Locate the cell with the specified text and output its [X, Y] center coordinate. 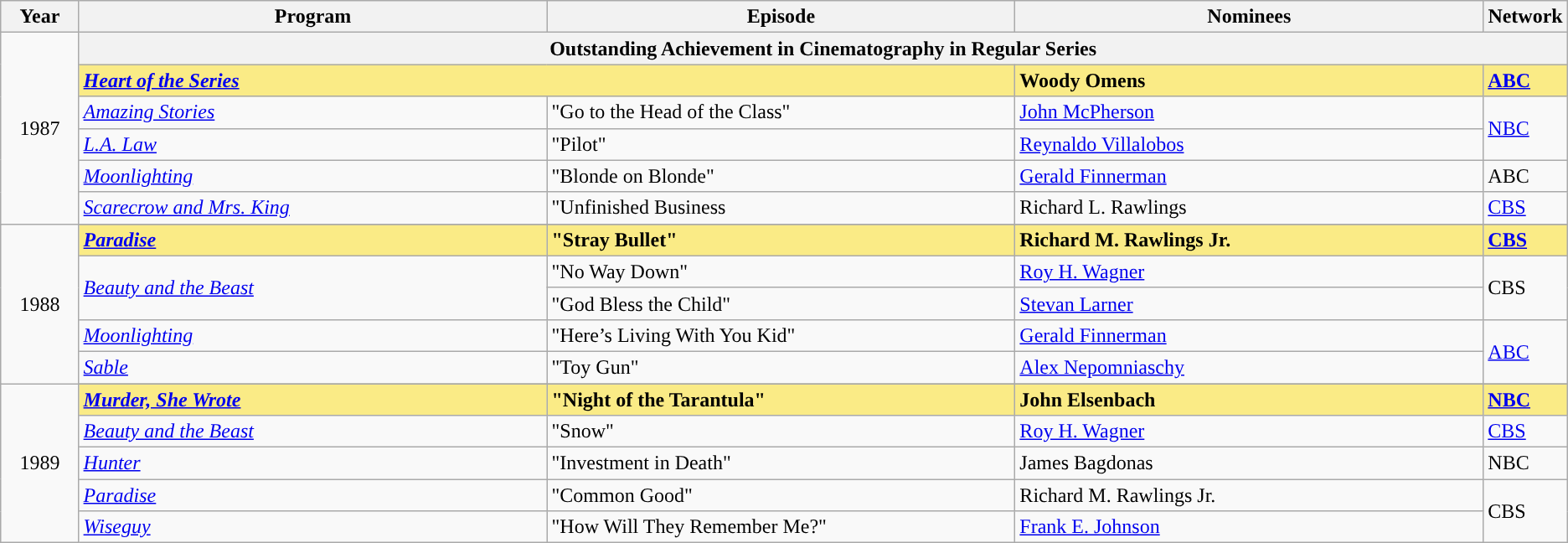
"Go to the Head of the Class" [781, 112]
"Unfinished Business [781, 208]
"Snow" [781, 432]
"Pilot" [781, 144]
Amazing Stories [313, 112]
John McPherson [1250, 112]
"Toy Gun" [781, 367]
Hunter [313, 463]
1987 [40, 128]
L.A. Law [313, 144]
Sable [313, 367]
"God Bless the Child" [781, 303]
Stevan Larner [1250, 303]
"No Way Down" [781, 271]
"Night of the Tarantula" [781, 400]
Murder, She Wrote [313, 400]
Outstanding Achievement in Cinematography in Regular Series [823, 49]
"How Will They Remember Me?" [781, 527]
John Elsenbach [1250, 400]
"Blonde on Blonde" [781, 176]
1988 [40, 303]
Alex Nepomniaschy [1250, 367]
Nominees [1250, 17]
Network [1525, 17]
Reynaldo Villalobos [1250, 144]
"Investment in Death" [781, 463]
Program [313, 17]
Year [40, 17]
Heart of the Series [547, 80]
"Here’s Living With You Kid" [781, 335]
Wiseguy [313, 527]
1989 [40, 463]
Scarecrow and Mrs. King [313, 208]
James Bagdonas [1250, 463]
Episode [781, 17]
Woody Omens [1250, 80]
"Common Good" [781, 495]
"Stray Bullet" [781, 240]
Frank E. Johnson [1250, 527]
Richard L. Rawlings [1250, 208]
